From the cell containing the given text, extract its center point as (X, Y) coordinate. 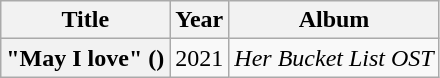
2021 (200, 58)
"May I love" () (86, 58)
Album (334, 20)
Year (200, 20)
Title (86, 20)
Her Bucket List OST (334, 58)
